Pinpoint the cell where the given text exists, returning its (x, y) midpoint coordinate. 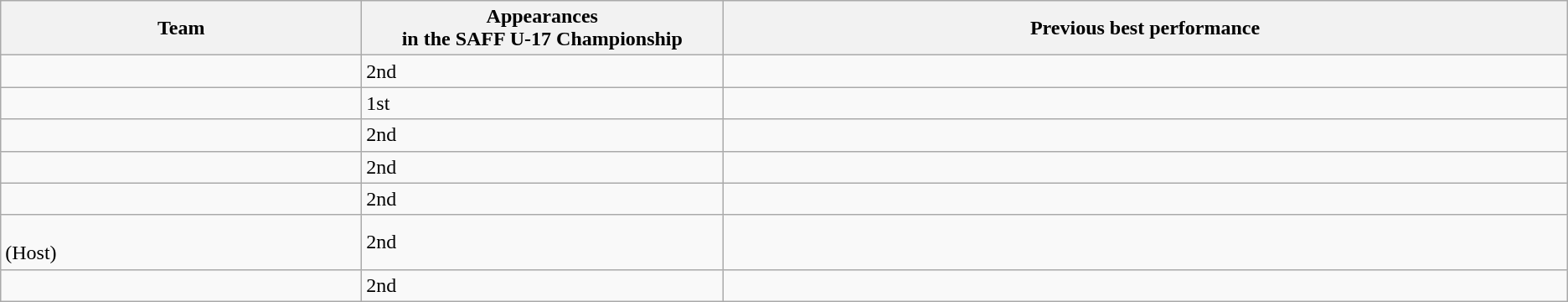
1st (543, 103)
Previous best performance (1145, 29)
Appearances in the SAFF U-17 Championship (543, 29)
(Host) (181, 242)
Team (181, 29)
